Search for the cell housing the specified text and yield its [X, Y] center coordinate. 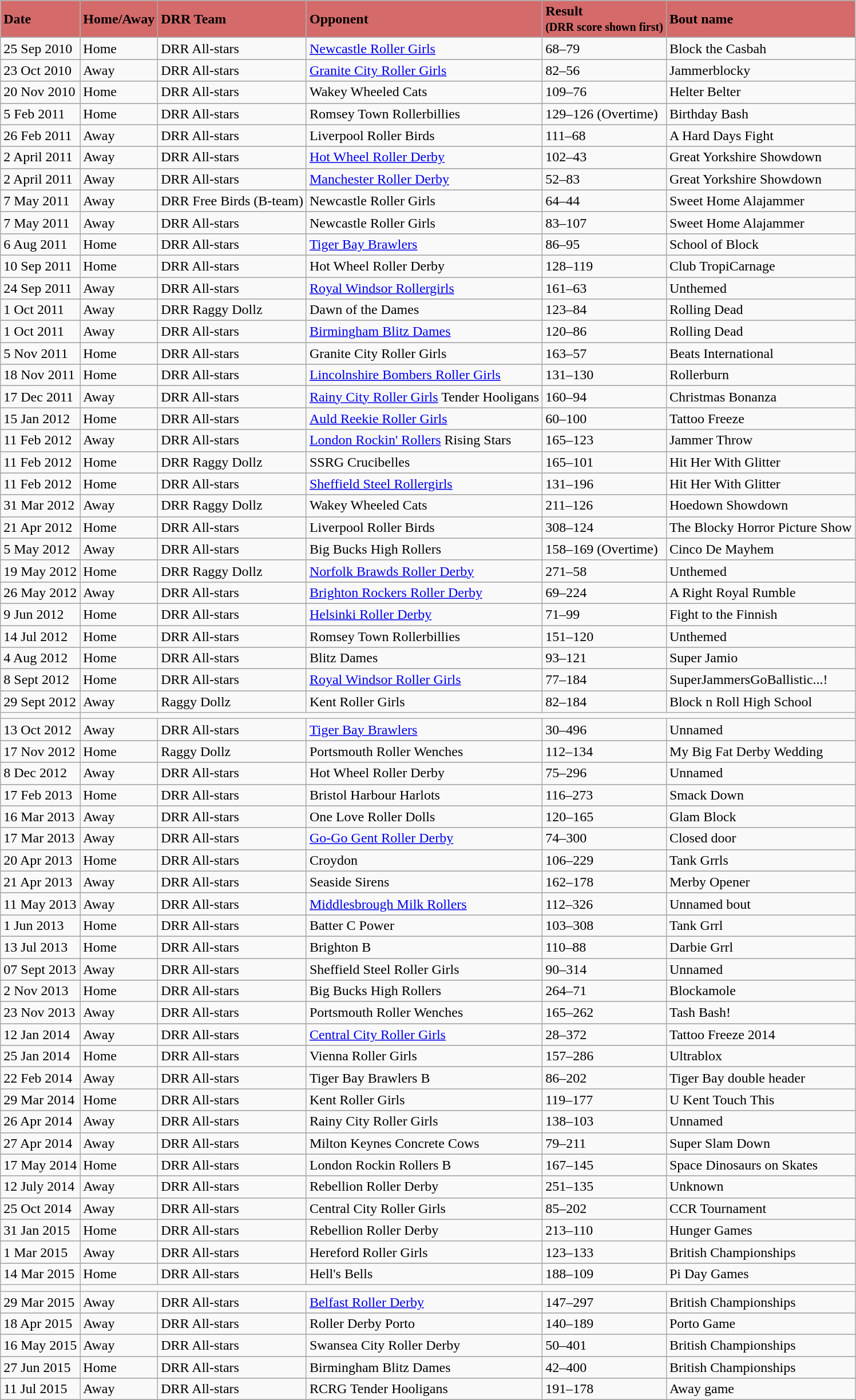
110–88 [604, 947]
Tattoo Freeze 2014 [760, 1035]
26 Feb 2011 [40, 136]
138–103 [604, 1121]
Helsinki Roller Derby [424, 614]
103–308 [604, 925]
165–262 [604, 1013]
131–196 [604, 484]
Tiger Bay Brawlers B [424, 1078]
29 Sept 2012 [40, 702]
SSRG Crucibelles [424, 462]
Darbie Grrl [760, 947]
251–135 [604, 1187]
213–110 [604, 1230]
12 Jan 2014 [40, 1035]
DRR Team [232, 19]
8 Sept 2012 [40, 680]
271–58 [604, 571]
60–100 [604, 419]
10 Sep 2011 [40, 266]
Hoedown Showdown [760, 506]
Jammerblocky [760, 70]
A Right Royal Rumble [760, 592]
Closed door [760, 838]
165–101 [604, 462]
Manchester Roller Derby [424, 179]
17 May 2014 [40, 1165]
Christmas Bonanza [760, 397]
Batter C Power [424, 925]
Royal Windsor Roller Girls [424, 680]
26 May 2012 [40, 592]
CCR Tournament [760, 1208]
Brighton B [424, 947]
128–119 [604, 266]
191–178 [604, 1389]
Ultrablox [760, 1056]
Unnamed bout [760, 904]
School of Block [760, 244]
157–286 [604, 1056]
21 Apr 2012 [40, 527]
Date [40, 19]
31 Jan 2015 [40, 1230]
31 Mar 2012 [40, 506]
17 Mar 2013 [40, 838]
Unknown [760, 1187]
13 Oct 2012 [40, 730]
11 May 2013 [40, 904]
2 Nov 2013 [40, 991]
Sheffield Steel Roller Girls [424, 969]
Bout name [760, 19]
4 Aug 2012 [40, 658]
26 Apr 2014 [40, 1121]
Roller Derby Porto [424, 1324]
52–83 [604, 179]
112–326 [604, 904]
109–76 [604, 92]
25 Sep 2010 [40, 49]
131–130 [604, 375]
93–121 [604, 658]
17 Feb 2013 [40, 795]
90–314 [604, 969]
Tank Grrls [760, 860]
Birthday Bash [760, 114]
16 May 2015 [40, 1346]
119–177 [604, 1100]
86–95 [604, 244]
86–202 [604, 1078]
14 Jul 2012 [40, 637]
Middlesbrough Milk Rollers [424, 904]
5 Nov 2011 [40, 353]
22 Feb 2014 [40, 1078]
28–372 [604, 1035]
Tank Grrl [760, 925]
Hunger Games [760, 1230]
12 July 2014 [40, 1187]
308–124 [604, 527]
Blitz Dames [424, 658]
Auld Reekie Roller Girls [424, 419]
London Rockin Rollers B [424, 1165]
Belfast Roller Derby [424, 1302]
15 Jan 2012 [40, 419]
79–211 [604, 1143]
Cinco De Mayhem [760, 549]
Merby Opener [760, 882]
Royal Windsor Rollergirls [424, 288]
77–184 [604, 680]
Smack Down [760, 795]
83–107 [604, 222]
Pi Day Games [760, 1274]
161–63 [604, 288]
167–145 [604, 1165]
Hell's Bells [424, 1274]
13 Jul 2013 [40, 947]
Block n Roll High School [760, 702]
Vienna Roller Girls [424, 1056]
Super Jamio [760, 658]
My Big Fat Derby Wedding [760, 751]
Fight to the Finnish [760, 614]
17 Nov 2012 [40, 751]
11 Jul 2015 [40, 1389]
102–43 [604, 157]
27 Jun 2015 [40, 1367]
29 Mar 2015 [40, 1302]
18 Nov 2011 [40, 375]
07 Sept 2013 [40, 969]
23 Nov 2013 [40, 1013]
50–401 [604, 1346]
106–229 [604, 860]
25 Jan 2014 [40, 1056]
Block the Casbah [760, 49]
20 Nov 2010 [40, 92]
20 Apr 2013 [40, 860]
Croydon [424, 860]
5 May 2012 [40, 549]
112–134 [604, 751]
Beats International [760, 353]
Super Slam Down [760, 1143]
30–496 [604, 730]
120–165 [604, 817]
Porto Game [760, 1324]
Swansea City Roller Derby [424, 1346]
165–123 [604, 440]
Result (DRR score shown first) [604, 19]
19 May 2012 [40, 571]
Hereford Roller Girls [424, 1252]
17 Dec 2011 [40, 397]
29 Mar 2014 [40, 1100]
Club TropiCarnage [760, 266]
85–202 [604, 1208]
Bristol Harbour Harlots [424, 795]
Rainy City Roller Girls Tender Hooligans [424, 397]
188–109 [604, 1274]
Lincolnshire Bombers Roller Girls [424, 375]
DRR Free Birds (B-team) [232, 201]
147–297 [604, 1302]
Tattoo Freeze [760, 419]
129–126 (Overtime) [604, 114]
64–44 [604, 201]
1 Jun 2013 [40, 925]
25 Oct 2014 [40, 1208]
One Love Roller Dolls [424, 817]
42–400 [604, 1367]
120–86 [604, 332]
Helter Belter [760, 92]
Norfolk Brawds Roller Derby [424, 571]
Rollerburn [760, 375]
123–84 [604, 310]
Opponent [424, 19]
82–56 [604, 70]
1 Mar 2015 [40, 1252]
Home/Away [119, 19]
111–68 [604, 136]
16 Mar 2013 [40, 817]
5 Feb 2011 [40, 114]
14 Mar 2015 [40, 1274]
68–79 [604, 49]
Space Dinosaurs on Skates [760, 1165]
158–169 (Overtime) [604, 549]
Blockamole [760, 991]
6 Aug 2011 [40, 244]
Brighton Rockers Roller Derby [424, 592]
SuperJammersGoBallistic...! [760, 680]
163–57 [604, 353]
Go-Go Gent Roller Derby [424, 838]
71–99 [604, 614]
Glam Block [760, 817]
69–224 [604, 592]
Tiger Bay double header [760, 1078]
264–71 [604, 991]
8 Dec 2012 [40, 773]
Tash Bash! [760, 1013]
21 Apr 2013 [40, 882]
Jammer Throw [760, 440]
116–273 [604, 795]
24 Sep 2011 [40, 288]
Milton Keynes Concrete Cows [424, 1143]
Away game [760, 1389]
18 Apr 2015 [40, 1324]
74–300 [604, 838]
Seaside Sirens [424, 882]
151–120 [604, 637]
160–94 [604, 397]
140–189 [604, 1324]
London Rockin' Rollers Rising Stars [424, 440]
A Hard Days Fight [760, 136]
Dawn of the Dames [424, 310]
162–178 [604, 882]
Sheffield Steel Rollergirls [424, 484]
75–296 [604, 773]
9 Jun 2012 [40, 614]
RCRG Tender Hooligans [424, 1389]
U Kent Touch This [760, 1100]
Rainy City Roller Girls [424, 1121]
211–126 [604, 506]
123–133 [604, 1252]
The Blocky Horror Picture Show [760, 527]
27 Apr 2014 [40, 1143]
82–184 [604, 702]
23 Oct 2010 [40, 70]
